Search for the cell housing the specified text and yield its (x, y) center coordinate. 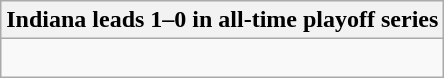
Indiana leads 1–0 in all-time playoff series (222, 20)
